Search for the cell housing the specified text and yield its [X, Y] center coordinate. 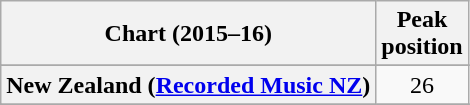
26 [422, 85]
Chart (2015–16) [188, 34]
New Zealand (Recorded Music NZ) [188, 85]
Peak position [422, 34]
